Identify which cell holds the provided text, then report its [x, y] central coordinate. 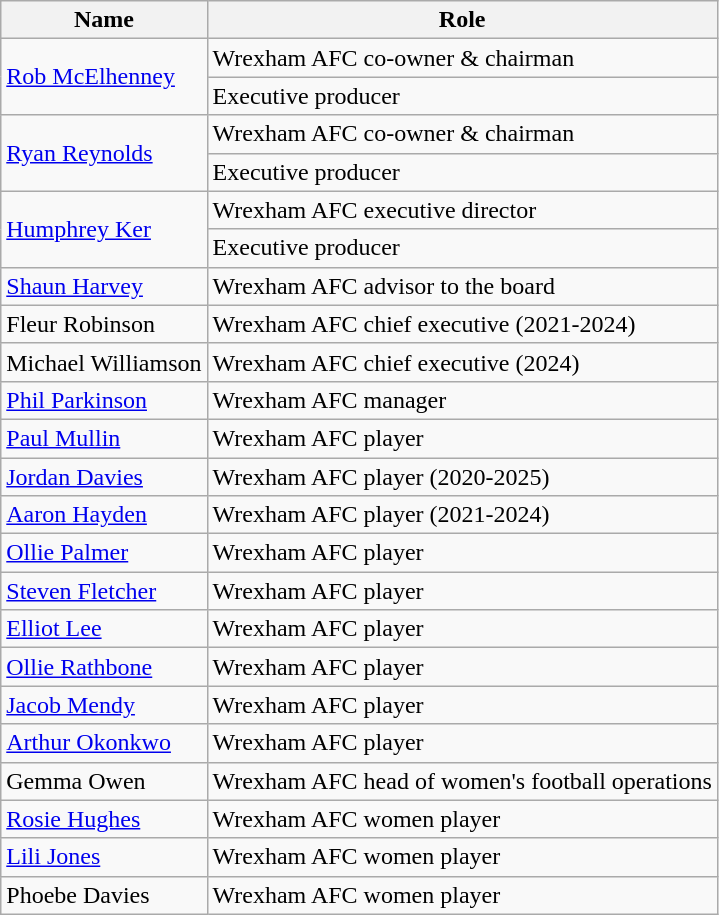
Michael Williamson [104, 362]
Phil Parkinson [104, 400]
Role [462, 20]
Gemma Owen [104, 781]
Rosie Hughes [104, 819]
Shaun Harvey [104, 286]
Rob McElhenney [104, 77]
Ollie Palmer [104, 553]
Ryan Reynolds [104, 153]
Fleur Robinson [104, 324]
Name [104, 20]
Phoebe Davies [104, 895]
Steven Fletcher [104, 591]
Wrexham AFC executive director [462, 210]
Wrexham AFC advisor to the board [462, 286]
Wrexham AFC head of women's football operations [462, 781]
Wrexham AFC manager [462, 400]
Humphrey Ker [104, 229]
Jacob Mendy [104, 705]
Wrexham AFC chief executive (2024) [462, 362]
Lili Jones [104, 857]
Aaron Hayden [104, 515]
Paul Mullin [104, 438]
Arthur Okonkwo [104, 743]
Ollie Rathbone [104, 667]
Wrexham AFC chief executive (2021-2024) [462, 324]
Wrexham AFC player (2020-2025) [462, 477]
Jordan Davies [104, 477]
Elliot Lee [104, 629]
Wrexham AFC player (2021-2024) [462, 515]
